Locate the cell with the specified text and output its [X, Y] center coordinate. 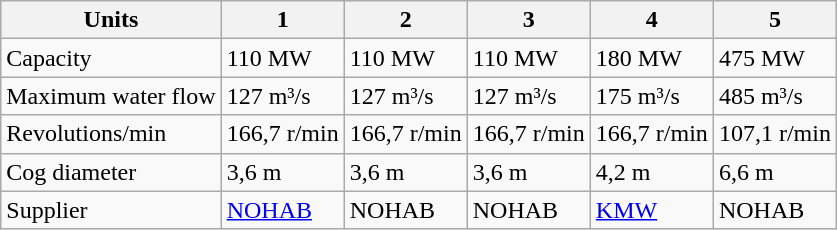
Revolutions/min [111, 134]
1 [282, 20]
5 [774, 20]
KMW [652, 210]
Supplier [111, 210]
175 m³/s [652, 96]
485 m³/s [774, 96]
Units [111, 20]
107,1 r/min [774, 134]
Capacity [111, 58]
Cog diameter [111, 172]
3 [528, 20]
2 [406, 20]
4,2 m [652, 172]
6,6 m [774, 172]
180 MW [652, 58]
4 [652, 20]
475 MW [774, 58]
Maximum water flow [111, 96]
